Capture the cell that displays the provided text and extract its (X, Y) central coordinate. 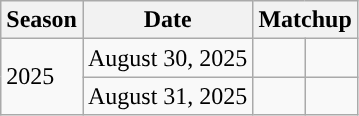
August 31, 2025 (167, 96)
August 30, 2025 (167, 58)
Matchup (305, 20)
Season (42, 20)
Date (167, 20)
2025 (42, 77)
